Scan for the cell matching the given text and deliver its [X, Y] coordinate at center. 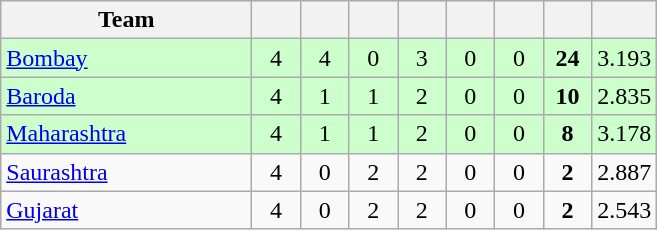
Bombay [126, 58]
Saurashtra [126, 172]
2.543 [624, 210]
24 [568, 58]
2.835 [624, 96]
3 [422, 58]
Baroda [126, 96]
2.887 [624, 172]
Team [126, 20]
8 [568, 134]
Maharashtra [126, 134]
3.178 [624, 134]
3.193 [624, 58]
Gujarat [126, 210]
10 [568, 96]
